Provide the (X, Y) coordinate of the cell's center where the given text is located.  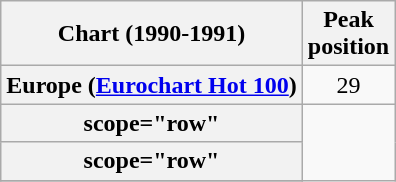
Peakposition (348, 34)
Chart (1990-1991) (152, 34)
Europe (Eurochart Hot 100) (152, 85)
29 (348, 85)
